Extract the [x, y] coordinate from the center of the cell holding the provided text.  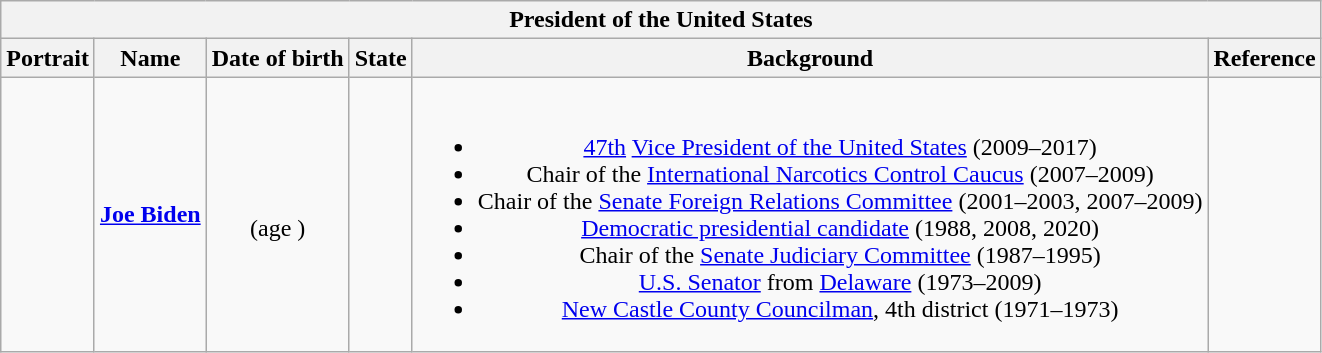
Joe Biden [150, 214]
Date of birth [278, 58]
Background [810, 58]
Reference [1264, 58]
Portrait [48, 58]
President of the United States [661, 20]
(age ) [278, 214]
State [380, 58]
Name [150, 58]
